Capture the cell that displays the provided text and extract its [x, y] central coordinate. 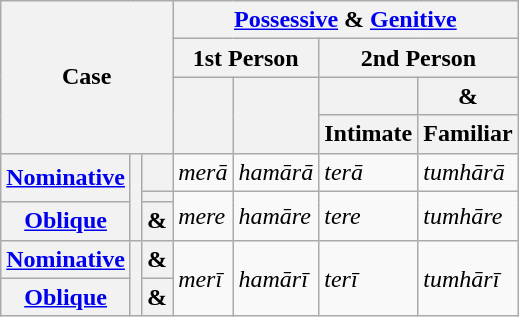
tumhāre [468, 216]
hamāre [276, 216]
tumhārī [468, 278]
merī [203, 278]
Familiar [468, 134]
merā [203, 172]
Intimate [368, 134]
hamārā [276, 172]
terī [368, 278]
terā [368, 172]
Case [87, 77]
hamārī [276, 278]
tumhārā [468, 172]
tere [368, 216]
mere [203, 216]
Possessive & Genitive [346, 20]
2nd Person [418, 58]
1st Person [246, 58]
